For the text-containing cell, return its midpoint in [x, y] coordinate format. 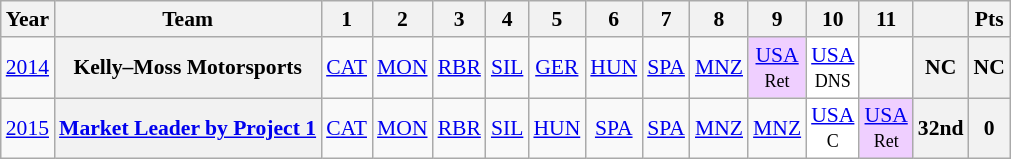
6 [614, 19]
1 [346, 19]
10 [832, 19]
2014 [28, 68]
4 [508, 19]
5 [556, 19]
Team [188, 19]
2015 [28, 128]
Market Leader by Project 1 [188, 128]
32nd [941, 128]
3 [460, 19]
8 [719, 19]
USADNS [832, 68]
Kelly–Moss Motorsports [188, 68]
11 [886, 19]
Year [28, 19]
0 [990, 128]
7 [666, 19]
9 [777, 19]
GER [556, 68]
Pts [990, 19]
USAC [832, 128]
2 [402, 19]
